Return the [X, Y] coordinate for the center point of the cell that contains the specified text.  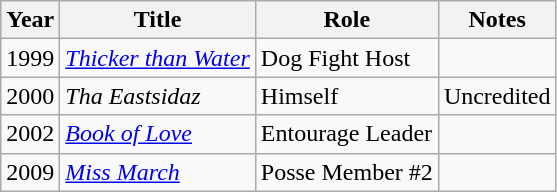
2000 [30, 96]
Tha Eastsidaz [158, 96]
2009 [30, 172]
Year [30, 20]
2002 [30, 134]
Title [158, 20]
Dog Fight Host [346, 58]
Posse Member #2 [346, 172]
Himself [346, 96]
Thicker than Water [158, 58]
Role [346, 20]
Notes [497, 20]
Book of Love [158, 134]
Entourage Leader [346, 134]
1999 [30, 58]
Uncredited [497, 96]
Miss March [158, 172]
